From the cell containing the given text, extract its center point as [X, Y] coordinate. 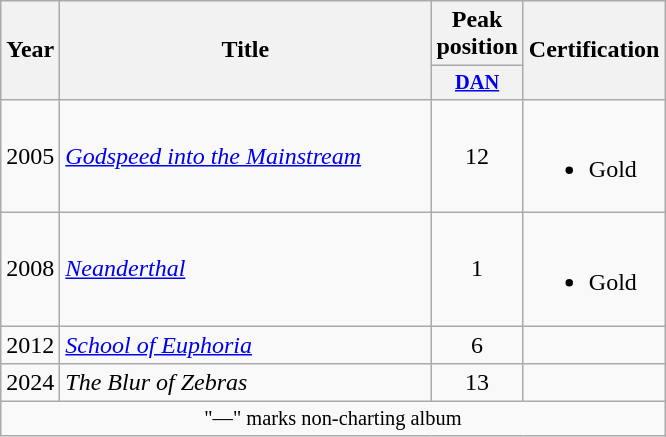
"—" marks non-charting album [333, 419]
Title [246, 50]
DAN [477, 83]
Peak position [477, 34]
13 [477, 383]
2024 [30, 383]
The Blur of Zebras [246, 383]
Certification [594, 50]
Neanderthal [246, 270]
2008 [30, 270]
Godspeed into the Mainstream [246, 156]
1 [477, 270]
Year [30, 50]
2005 [30, 156]
2012 [30, 345]
12 [477, 156]
6 [477, 345]
School of Euphoria [246, 345]
